Scan for the cell matching the given text and deliver its [X, Y] coordinate at center. 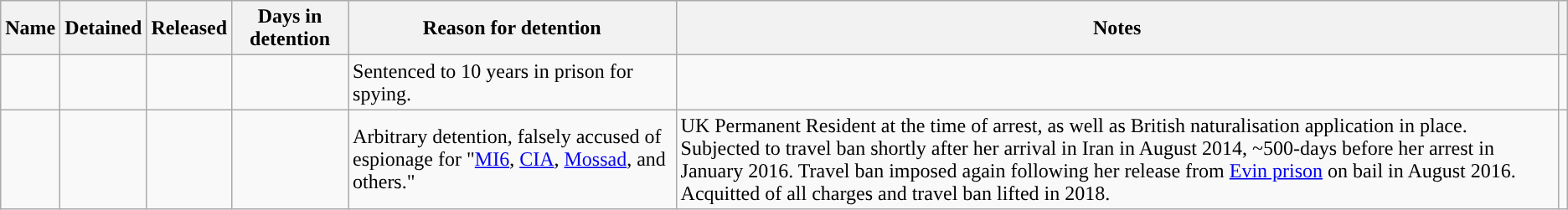
Days in detention [290, 28]
Notes [1117, 28]
Sentenced to 10 years in prison for spying. [513, 82]
Name [30, 28]
Reason for detention [513, 28]
Arbitrary detention, falsely accused of espionage for "MI6, CIA, Mossad, and others." [513, 159]
Released [189, 28]
Detained [104, 28]
